Pinpoint the cell where the given text exists, returning its [x, y] midpoint coordinate. 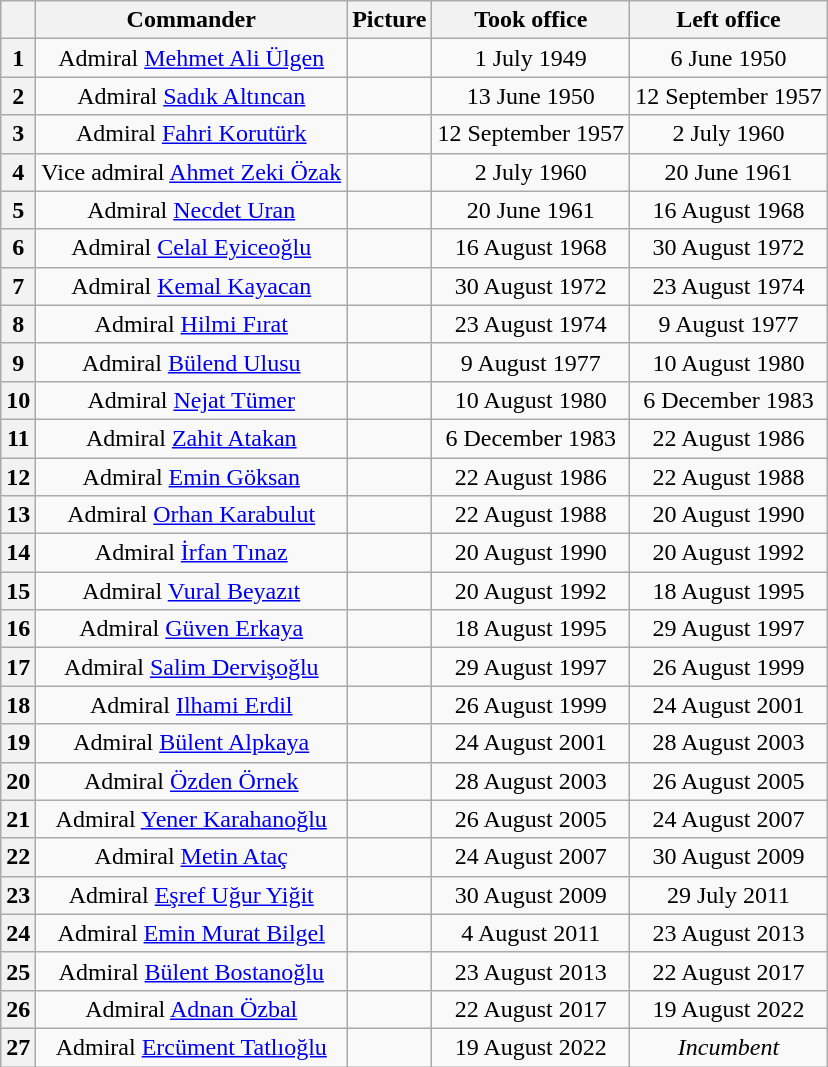
Admiral Metin Ataç [192, 857]
Admiral Özden Örnek [192, 781]
Admiral Mehmet Ali Ülgen [192, 58]
Commander [192, 20]
Admiral İrfan Tınaz [192, 553]
Admiral Celal Eyiceoğlu [192, 248]
Admiral Yener Karahanoğlu [192, 819]
Admiral Bülent Bostanoğlu [192, 971]
10 [18, 400]
Admiral Necdet Uran [192, 210]
14 [18, 553]
11 [18, 438]
1 July 1949 [531, 58]
Admiral Nejat Tümer [192, 400]
12 [18, 477]
13 June 1950 [531, 96]
6 June 1950 [729, 58]
Admiral Hilmi Fırat [192, 324]
23 [18, 895]
Admiral Salim Dervişoğlu [192, 667]
Admiral Orhan Karabulut [192, 515]
Admiral Zahit Atakan [192, 438]
Admiral Emin Göksan [192, 477]
17 [18, 667]
Left office [729, 20]
Picture [390, 20]
Admiral Fahri Korutürk [192, 134]
7 [18, 286]
Admiral Emin Murat Bilgel [192, 933]
Vice admiral Ahmet Zeki Özak [192, 172]
19 [18, 743]
6 [18, 248]
29 July 2011 [729, 895]
2 [18, 96]
Admiral Sadık Altıncan [192, 96]
1 [18, 58]
21 [18, 819]
25 [18, 971]
18 [18, 705]
9 [18, 362]
Admiral Bülend Ulusu [192, 362]
22 [18, 857]
13 [18, 515]
Admiral Vural Beyazıt [192, 591]
16 [18, 629]
20 [18, 781]
Admiral Güven Erkaya [192, 629]
4 August 2011 [531, 933]
15 [18, 591]
27 [18, 1047]
Admiral Eşref Uğur Yiğit [192, 895]
4 [18, 172]
Admiral Bülent Alpkaya [192, 743]
24 [18, 933]
3 [18, 134]
Admiral Adnan Özbal [192, 1009]
Admiral Kemal Kayacan [192, 286]
5 [18, 210]
Admiral Ercüment Tatlıoğlu [192, 1047]
Admiral Ilhami Erdil [192, 705]
Incumbent [729, 1047]
26 [18, 1009]
Took office [531, 20]
8 [18, 324]
